Locate the cell with the specified text and output its [X, Y] center coordinate. 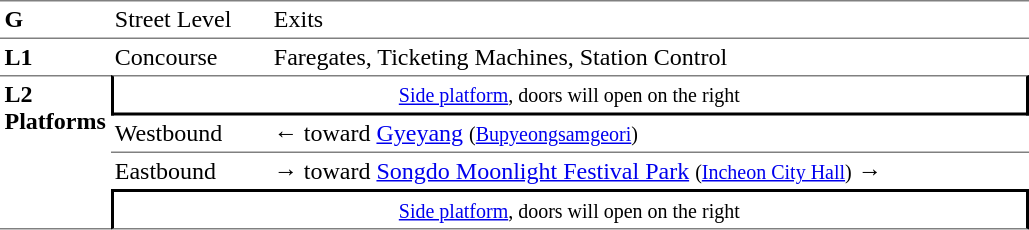
G [55, 20]
Eastbound [190, 171]
Street Level [190, 20]
← toward Gyeyang (Bupyeongsamgeori) [648, 135]
Faregates, Ticketing Machines, Station Control [648, 57]
Exits [648, 20]
Concourse [190, 57]
→ toward Songdo Moonlight Festival Park (Incheon City Hall) → [648, 171]
L2Platforms [55, 152]
L1 [55, 57]
Westbound [190, 135]
